Scan for the cell matching the given text and deliver its [X, Y] coordinate at center. 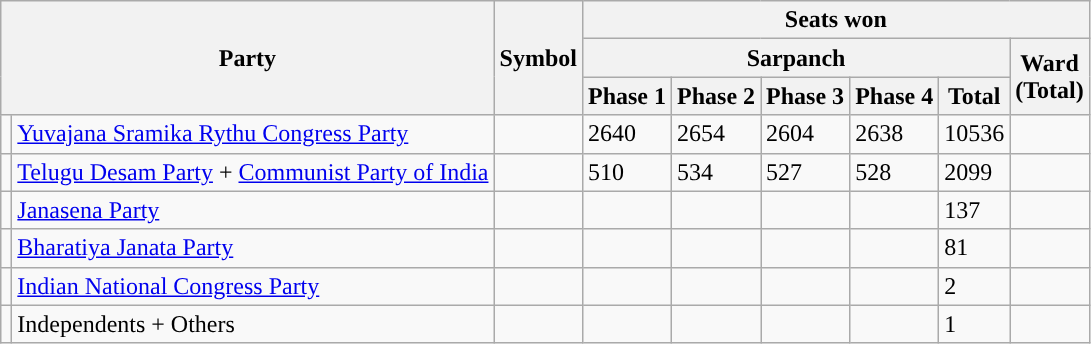
2654 [716, 134]
2638 [894, 134]
Phase 1 [626, 96]
Seats won [836, 20]
Phase 2 [716, 96]
Symbol [538, 58]
Indian National Congress Party [253, 286]
2 [974, 286]
Party [248, 58]
Janasena Party [253, 210]
Sarpanch [796, 58]
10536 [974, 134]
Bharatiya Janata Party [253, 248]
1 [974, 324]
Total [974, 96]
527 [806, 172]
Phase 4 [894, 96]
Telugu Desam Party + Communist Party of India [253, 172]
2604 [806, 134]
534 [716, 172]
137 [974, 210]
81 [974, 248]
Yuvajana Sramika Rythu Congress Party [253, 134]
Independents + Others [253, 324]
Phase 3 [806, 96]
510 [626, 172]
2640 [626, 134]
528 [894, 172]
2099 [974, 172]
Ward(Total) [1050, 77]
